Return the [X, Y] coordinate for the center point of the cell that contains the specified text.  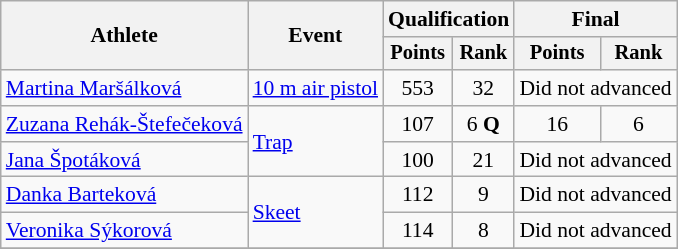
Zuzana Rehák-Štefečeková [124, 124]
6 [638, 124]
Trap [316, 142]
Qualification [448, 19]
21 [483, 160]
100 [418, 160]
114 [418, 231]
9 [483, 195]
107 [418, 124]
10 m air pistol [316, 88]
8 [483, 231]
Skeet [316, 212]
Martina Maršálková [124, 88]
Athlete [124, 36]
112 [418, 195]
Jana Špotáková [124, 160]
Event [316, 36]
553 [418, 88]
6 Q [483, 124]
16 [557, 124]
Final [595, 19]
Danka Barteková [124, 195]
32 [483, 88]
Veronika Sýkorová [124, 231]
